Scan for the cell matching the given text and deliver its [X, Y] coordinate at center. 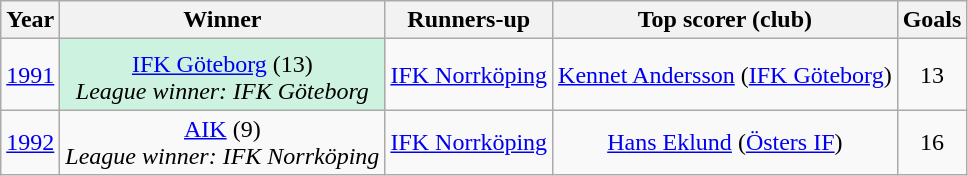
IFK Göteborg (13)League winner: IFK Göteborg [222, 75]
Kennet Andersson (IFK Göteborg) [726, 75]
1992 [30, 142]
16 [932, 142]
Goals [932, 20]
1991 [30, 75]
Top scorer (club) [726, 20]
13 [932, 75]
Year [30, 20]
Winner [222, 20]
AIK (9)League winner: IFK Norrköping [222, 142]
Hans Eklund (Östers IF) [726, 142]
Runners-up [469, 20]
